Output the [x, y] coordinate of the center of the cell containing the given text.  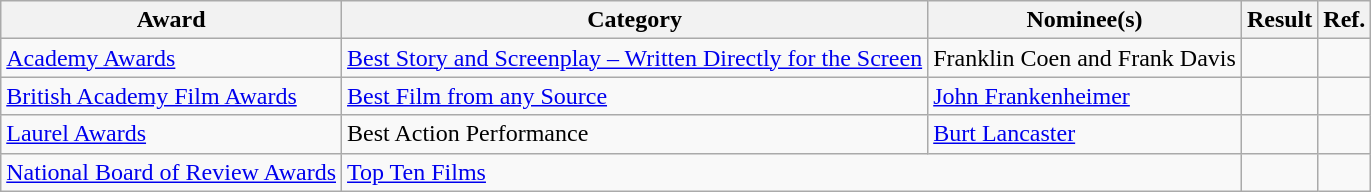
Top Ten Films [792, 172]
Best Action Performance [635, 134]
Laurel Awards [172, 134]
Best Film from any Source [635, 96]
Result [1279, 20]
Academy Awards [172, 58]
John Frankenheimer [1085, 96]
Ref. [1344, 20]
Category [635, 20]
British Academy Film Awards [172, 96]
Franklin Coen and Frank Davis [1085, 58]
Nominee(s) [1085, 20]
Burt Lancaster [1085, 134]
National Board of Review Awards [172, 172]
Award [172, 20]
Best Story and Screenplay – Written Directly for the Screen [635, 58]
